Scan for the cell matching the given text and deliver its [x, y] coordinate at center. 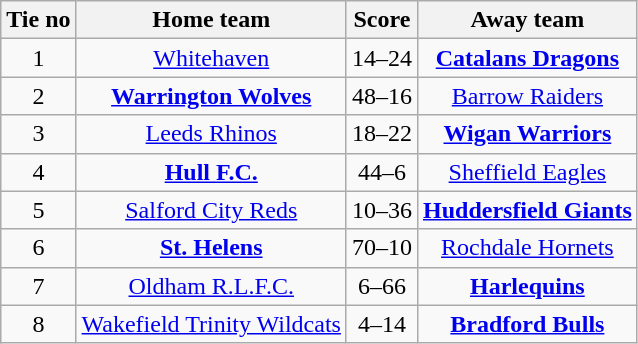
Whitehaven [211, 58]
Tie no [38, 20]
St. Helens [211, 248]
Sheffield Eagles [527, 172]
Barrow Raiders [527, 96]
Wigan Warriors [527, 134]
8 [38, 324]
Oldham R.L.F.C. [211, 286]
Away team [527, 20]
1 [38, 58]
4 [38, 172]
Salford City Reds [211, 210]
14–24 [382, 58]
Warrington Wolves [211, 96]
10–36 [382, 210]
4–14 [382, 324]
18–22 [382, 134]
6 [38, 248]
Harlequins [527, 286]
7 [38, 286]
Rochdale Hornets [527, 248]
2 [38, 96]
3 [38, 134]
Wakefield Trinity Wildcats [211, 324]
70–10 [382, 248]
44–6 [382, 172]
6–66 [382, 286]
Bradford Bulls [527, 324]
Hull F.C. [211, 172]
Leeds Rhinos [211, 134]
48–16 [382, 96]
Score [382, 20]
5 [38, 210]
Catalans Dragons [527, 58]
Huddersfield Giants [527, 210]
Home team [211, 20]
